Return the (X, Y) coordinate for the center point of the cell that contains the specified text.  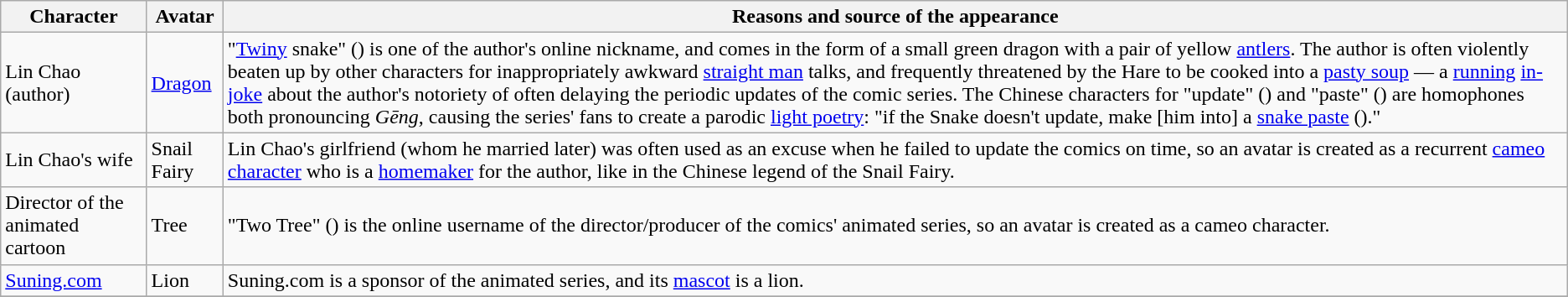
"Two Tree" () is the online username of the director/producer of the comics' animated series, so an avatar is created as a cameo character. (895, 226)
Lin Chao (author) (74, 82)
Reasons and source of the appearance (895, 17)
Lin Chao's wife (74, 159)
Lion (184, 280)
Avatar (184, 17)
Suning.com is a sponsor of the animated series, and its mascot is a lion. (895, 280)
Character (74, 17)
Suning.com (74, 280)
Dragon (184, 82)
Director of the animated cartoon (74, 226)
Tree (184, 226)
Snail Fairy (184, 159)
